Provide the [X, Y] coordinate of the cell's center where the given text is located.  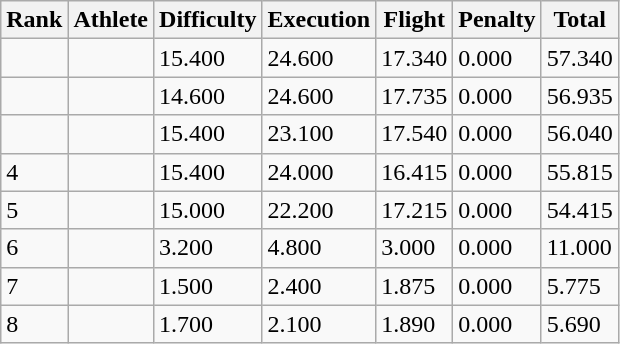
Total [580, 20]
22.200 [319, 210]
5.775 [580, 286]
3.000 [414, 248]
6 [34, 248]
23.100 [319, 134]
55.815 [580, 172]
Flight [414, 20]
24.000 [319, 172]
8 [34, 324]
1.500 [208, 286]
15.000 [208, 210]
1.890 [414, 324]
54.415 [580, 210]
16.415 [414, 172]
2.100 [319, 324]
Athlete [111, 20]
17.340 [414, 58]
4.800 [319, 248]
1.875 [414, 286]
17.735 [414, 96]
Rank [34, 20]
4 [34, 172]
17.215 [414, 210]
Penalty [497, 20]
Difficulty [208, 20]
1.700 [208, 324]
57.340 [580, 58]
3.200 [208, 248]
56.040 [580, 134]
5 [34, 210]
Execution [319, 20]
11.000 [580, 248]
14.600 [208, 96]
5.690 [580, 324]
17.540 [414, 134]
7 [34, 286]
56.935 [580, 96]
2.400 [319, 286]
